Output the [x, y] coordinate of the center of the cell containing the given text.  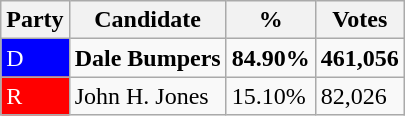
John H. Jones [148, 96]
Candidate [148, 20]
84.90% [270, 58]
82,026 [360, 96]
R [35, 96]
15.10% [270, 96]
Votes [360, 20]
Dale Bumpers [148, 58]
% [270, 20]
461,056 [360, 58]
D [35, 58]
Party [35, 20]
